Detect which cell encompasses the target text, then output its [x, y] center coordinate. 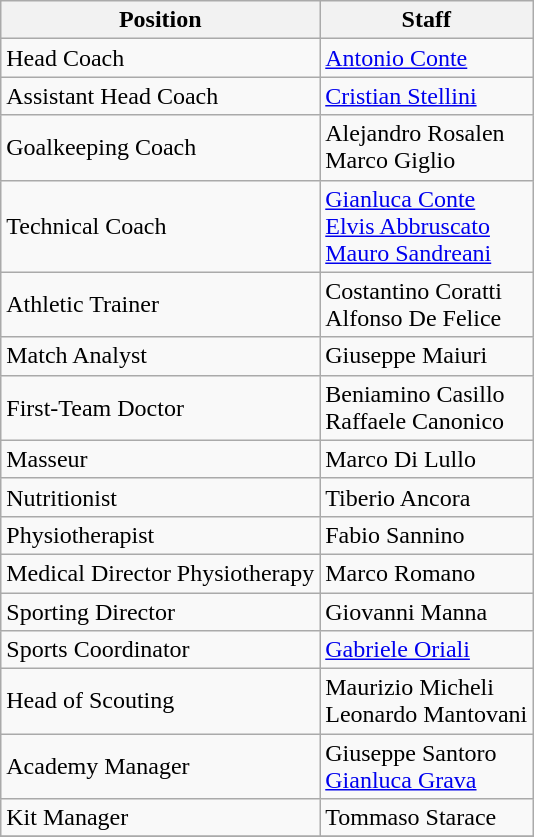
Marco Romano [426, 573]
Fabio Sannino [426, 535]
Goalkeeping Coach [160, 148]
Head of Scouting [160, 702]
Alejandro Rosalen Marco Giglio [426, 148]
Sporting Director [160, 611]
Athletic Trainer [160, 304]
Physiotherapist [160, 535]
Gianluca Conte Elvis Abbruscato Mauro Sandreani [426, 226]
Gabriele Oriali [426, 650]
Sports Coordinator [160, 650]
First-Team Doctor [160, 408]
Masseur [160, 459]
Giovanni Manna [426, 611]
Staff [426, 20]
Giuseppe Santoro Gianluca Grava [426, 766]
Beniamino Casillo Raffaele Canonico [426, 408]
Position [160, 20]
Marco Di Lullo [426, 459]
Tiberio Ancora [426, 497]
Maurizio Micheli Leonardo Mantovani [426, 702]
Head Coach [160, 58]
Kit Manager [160, 818]
Technical Coach [160, 226]
Tommaso Starace [426, 818]
Medical Director Physiotherapy [160, 573]
Cristian Stellini [426, 96]
Costantino Coratti Alfonso De Felice [426, 304]
Antonio Conte [426, 58]
Match Analyst [160, 356]
Assistant Head Coach [160, 96]
Academy Manager [160, 766]
Giuseppe Maiuri [426, 356]
Nutritionist [160, 497]
